Locate the cell with the specified text and output its (X, Y) center coordinate. 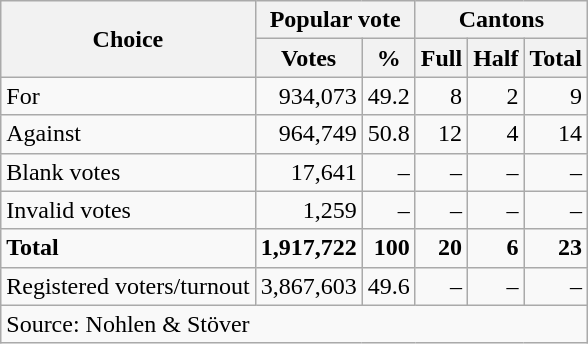
% (388, 58)
3,867,603 (308, 286)
50.8 (388, 134)
9 (556, 96)
Choice (128, 39)
Against (128, 134)
Half (496, 58)
100 (388, 248)
12 (441, 134)
Full (441, 58)
8 (441, 96)
Cantons (501, 20)
1,259 (308, 210)
Popular vote (335, 20)
6 (496, 248)
20 (441, 248)
14 (556, 134)
23 (556, 248)
49.6 (388, 286)
1,917,722 (308, 248)
964,749 (308, 134)
17,641 (308, 172)
For (128, 96)
Source: Nohlen & Stöver (294, 324)
934,073 (308, 96)
Registered voters/turnout (128, 286)
Blank votes (128, 172)
2 (496, 96)
Invalid votes (128, 210)
49.2 (388, 96)
Votes (308, 58)
4 (496, 134)
